Search for the cell housing the specified text and yield its (X, Y) center coordinate. 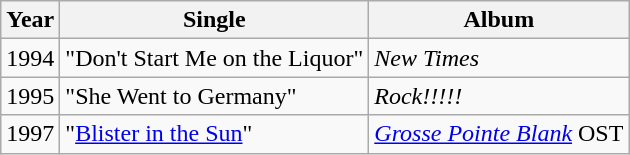
Grosse Pointe Blank OST (499, 134)
1994 (30, 58)
1997 (30, 134)
"Don't Start Me on the Liquor" (214, 58)
Rock!!!!! (499, 96)
"She Went to Germany" (214, 96)
1995 (30, 96)
Single (214, 20)
Album (499, 20)
New Times (499, 58)
"Blister in the Sun" (214, 134)
Year (30, 20)
